From the cell containing the given text, extract its center point as [x, y] coordinate. 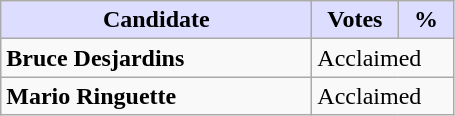
Candidate [156, 20]
% [426, 20]
Mario Ringuette [156, 96]
Votes [355, 20]
Bruce Desjardins [156, 58]
